Determine the [X, Y] coordinate at the center of the cell enclosing the given text.  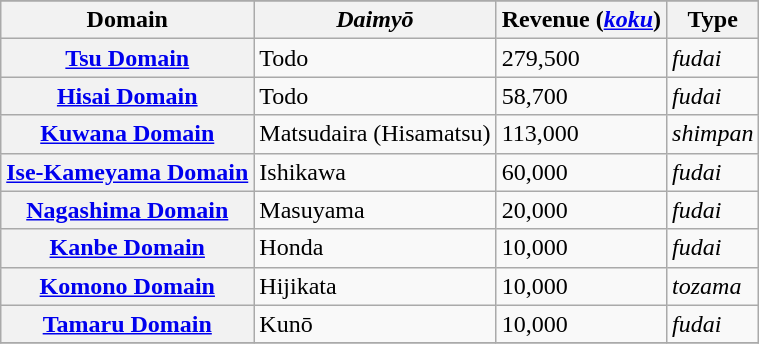
Ishikawa [375, 172]
113,000 [581, 134]
Hijikata [375, 286]
Matsudaira (Hisamatsu) [375, 134]
60,000 [581, 172]
20,000 [581, 210]
Kuwana Domain [128, 134]
Hisai Domain [128, 96]
Kunō [375, 324]
Domain [128, 20]
Nagashima Domain [128, 210]
Type [713, 20]
Tamaru Domain [128, 324]
Masuyama [375, 210]
shimpan [713, 134]
tozama [713, 286]
Ise-Kameyama Domain [128, 172]
58,700 [581, 96]
Komono Domain [128, 286]
Honda [375, 248]
279,500 [581, 58]
Tsu Domain [128, 58]
Daimyō [375, 20]
Revenue (koku) [581, 20]
Kanbe Domain [128, 248]
